Extract the [X, Y] coordinate from the center of the cell holding the provided text.  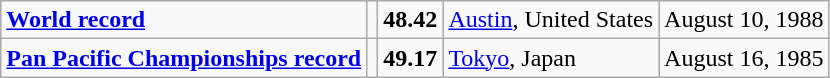
Pan Pacific Championships record [184, 58]
Tokyo, Japan [551, 58]
Austin, United States [551, 20]
World record [184, 20]
August 16, 1985 [744, 58]
48.42 [410, 20]
49.17 [410, 58]
August 10, 1988 [744, 20]
